Return the (X, Y) coordinate for the center point of the cell that contains the specified text.  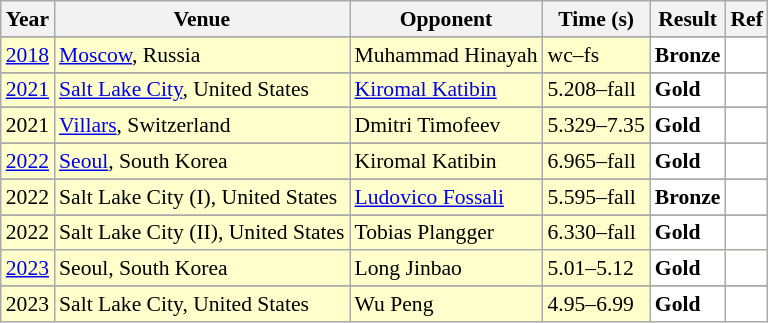
Wu Peng (446, 304)
wc–fs (596, 55)
Tobias Plangger (446, 233)
2018 (28, 55)
Time (s) (596, 19)
5.01–5.12 (596, 269)
Moscow, Russia (202, 55)
Ludovico Fossali (446, 197)
6.330–fall (596, 233)
Salt Lake City (II), United States (202, 233)
5.329–7.35 (596, 126)
Long Jinbao (446, 269)
Venue (202, 19)
Result (688, 19)
Opponent (446, 19)
Muhammad Hinayah (446, 55)
4.95–6.99 (596, 304)
5.595–fall (596, 197)
Year (28, 19)
Dmitri Timofeev (446, 126)
Villars, Switzerland (202, 126)
Salt Lake City (I), United States (202, 197)
6.965–fall (596, 162)
5.208–fall (596, 90)
Ref (746, 19)
